Return [X, Y] of the center of cell containing provided text 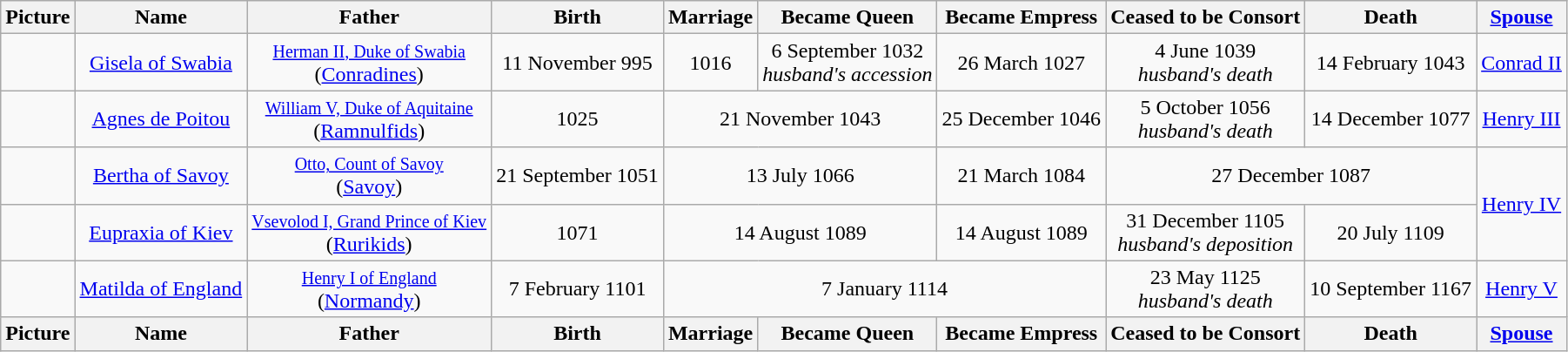
21 March 1084 [1022, 176]
21 November 1043 [801, 118]
21 September 1051 [578, 176]
11 November 995 [578, 63]
Gisela of Swabia [161, 63]
14 December 1077 [1390, 118]
13 July 1066 [801, 176]
5 October 1056husband's death [1206, 118]
20 July 1109 [1390, 232]
10 September 1167 [1390, 289]
Henry III [1522, 118]
27 December 1087 [1291, 176]
7 February 1101 [578, 289]
Henry I of England(Normandy) [369, 289]
7 January 1114 [884, 289]
25 December 1046 [1022, 118]
Bertha of Savoy [161, 176]
Matilda of England [161, 289]
Conrad II [1522, 63]
4 June 1039husband's death [1206, 63]
Otto, Count of Savoy(Savoy) [369, 176]
Henry V [1522, 289]
1025 [578, 118]
Herman II, Duke of Swabia(Conradines) [369, 63]
Henry IV [1522, 204]
31 December 1105husband's deposition [1206, 232]
1071 [578, 232]
6 September 1032husband's accession [848, 63]
26 March 1027 [1022, 63]
Eupraxia of Kiev [161, 232]
William V, Duke of Aquitaine(Ramnulfids) [369, 118]
14 February 1043 [1390, 63]
Vsevolod I, Grand Prince of Kiev(Rurikids) [369, 232]
1016 [710, 63]
23 May 1125husband's death [1206, 289]
Agnes de Poitou [161, 118]
